Determine the [X, Y] coordinate at the center of the cell enclosing the given text.  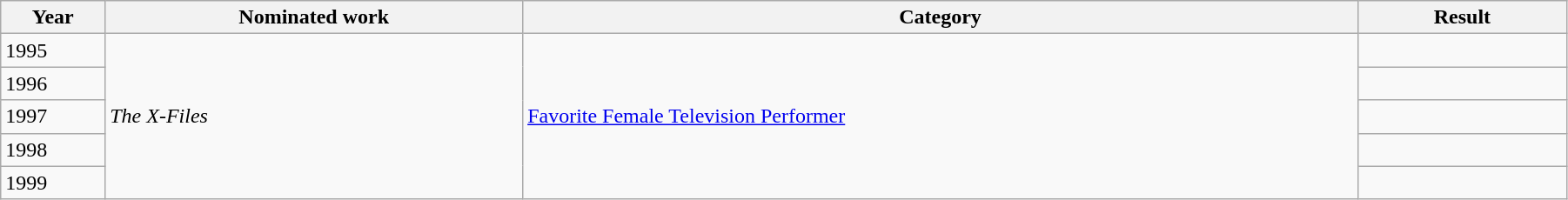
Nominated work [314, 17]
1995 [53, 50]
1999 [53, 183]
1997 [53, 117]
Result [1462, 17]
The X-Files [314, 117]
Category [941, 17]
1996 [53, 83]
1998 [53, 150]
Favorite Female Television Performer [941, 117]
Year [53, 17]
